Determine the [x, y] coordinate at the center of the cell enclosing the given text.  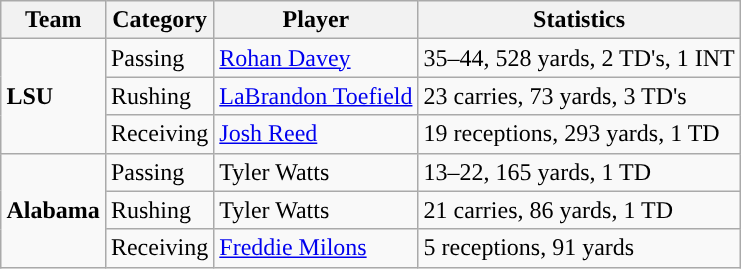
Rohan Davey [316, 58]
LSU [53, 96]
19 receptions, 293 yards, 1 TD [579, 134]
35–44, 528 yards, 2 TD's, 1 INT [579, 58]
Category [159, 20]
23 carries, 73 yards, 3 TD's [579, 96]
Statistics [579, 20]
13–22, 165 yards, 1 TD [579, 172]
21 carries, 86 yards, 1 TD [579, 210]
LaBrandon Toefield [316, 96]
Team [53, 20]
Player [316, 20]
5 receptions, 91 yards [579, 248]
Alabama [53, 210]
Josh Reed [316, 134]
Freddie Milons [316, 248]
